Extract the [X, Y] coordinate from the center of the cell holding the provided text.  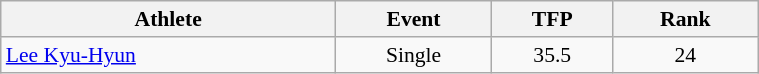
24 [686, 55]
Lee Kyu-Hyun [168, 55]
Athlete [168, 19]
35.5 [552, 55]
Rank [686, 19]
TFP [552, 19]
Event [414, 19]
Single [414, 55]
